Find where the given text appears and provide that cell's center as (x, y) coordinate. 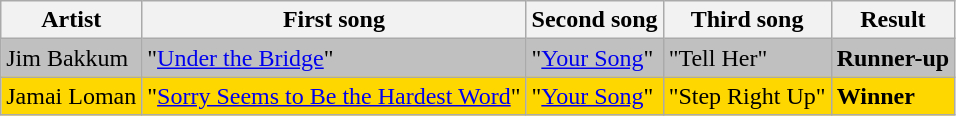
Second song (594, 20)
Artist (72, 20)
"Tell Her" (747, 58)
First song (334, 20)
Jamai Loman (72, 96)
Third song (747, 20)
"Sorry Seems to Be the Hardest Word" (334, 96)
"Step Right Up" (747, 96)
Winner (893, 96)
"Under the Bridge" (334, 58)
Jim Bakkum (72, 58)
Result (893, 20)
Runner-up (893, 58)
